From the cell containing the given text, extract its center point as (X, Y) coordinate. 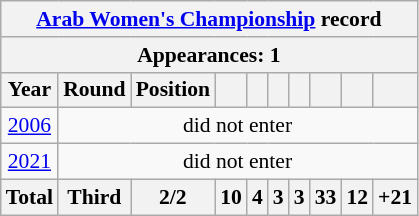
12 (357, 197)
Total (30, 197)
4 (258, 197)
Appearances: 1 (209, 55)
Year (30, 90)
10 (231, 197)
33 (326, 197)
Arab Women's Championship record (209, 19)
Third (94, 197)
2006 (30, 126)
2021 (30, 162)
Position (173, 90)
2/2 (173, 197)
+21 (395, 197)
Round (94, 90)
